Capture the cell that displays the provided text and extract its [X, Y] central coordinate. 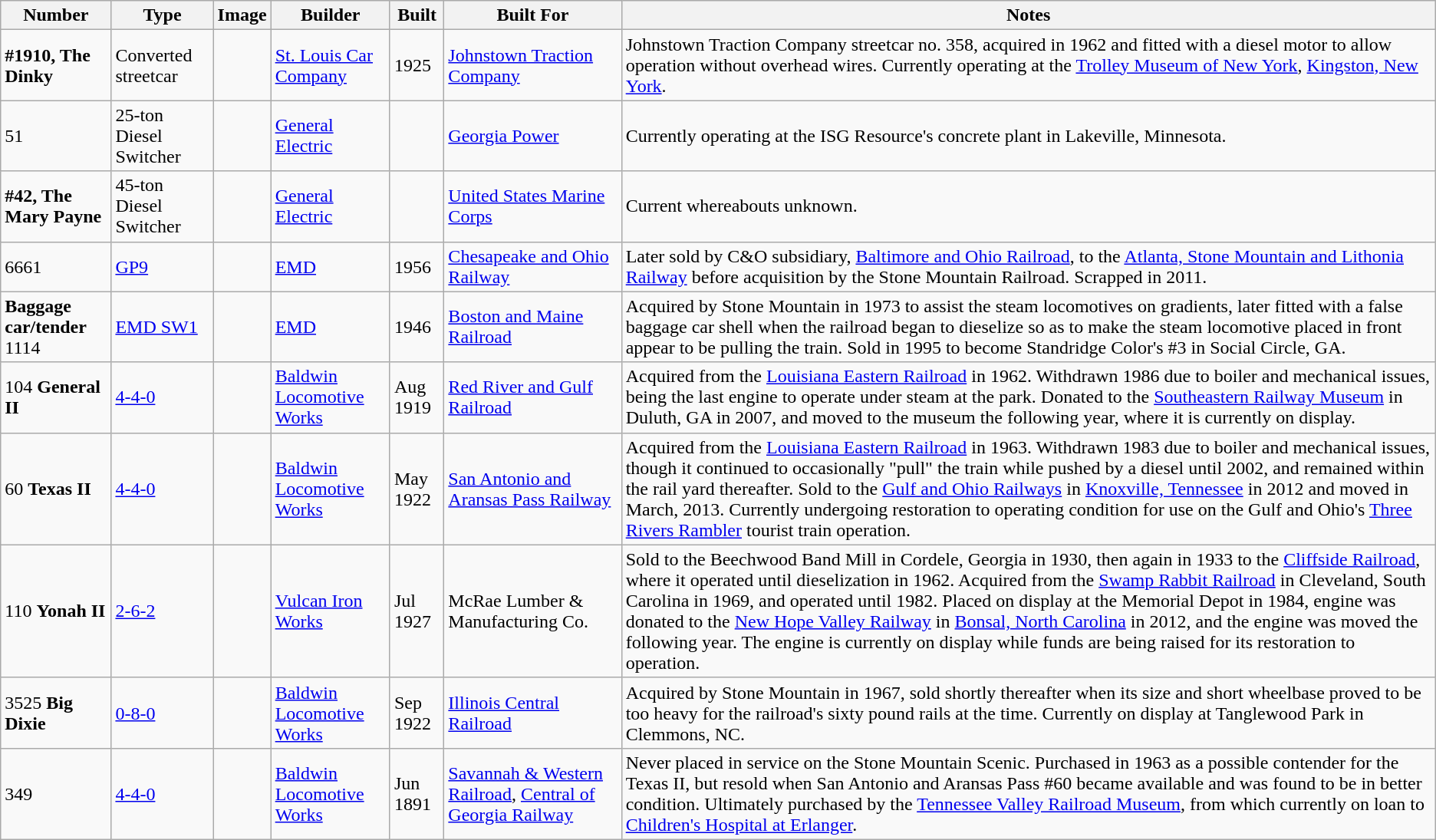
United States Marine Corps [532, 206]
St. Louis Car Company [330, 65]
349 [56, 793]
Image [242, 15]
2-6-2 [163, 611]
Notes [1028, 15]
#42, The Mary Payne [56, 206]
Type [163, 15]
110 Yonah II [56, 611]
Sep 1922 [417, 713]
1956 [417, 267]
25-ton Diesel Switcher [163, 136]
51 [56, 136]
Jun 1891 [417, 793]
Boston and Maine Railroad [532, 327]
3525 Big Dixie [56, 713]
May 1922 [417, 489]
Illinois Central Railroad [532, 713]
Baggage car/tender 1114 [56, 327]
1925 [417, 65]
Chesapeake and Ohio Railway [532, 267]
Georgia Power [532, 136]
Converted streetcar [163, 65]
GP9 [163, 267]
Builder [330, 15]
Built For [532, 15]
Vulcan Iron Works [330, 611]
Jul 1927 [417, 611]
Savannah & Western Railroad, Central of Georgia Railway [532, 793]
60 Texas II [56, 489]
McRae Lumber & Manufacturing Co. [532, 611]
6661 [56, 267]
San Antonio and Aransas Pass Railway [532, 489]
#1910, The Dinky [56, 65]
0-8-0 [163, 713]
Built [417, 15]
Number [56, 15]
Red River and Gulf Railroad [532, 397]
Current whereabouts unknown. [1028, 206]
45-ton Diesel Switcher [163, 206]
EMD SW1 [163, 327]
Aug 1919 [417, 397]
104 General II [56, 397]
Currently operating at the ISG Resource's concrete plant in Lakeville, Minnesota. [1028, 136]
Johnstown Traction Company [532, 65]
1946 [417, 327]
